Return the (X, Y) coordinate for the center point of the cell that contains the specified text.  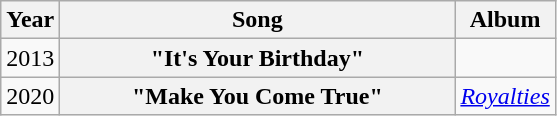
Song (258, 20)
2013 (30, 58)
"Make You Come True" (258, 96)
"It's Your Birthday" (258, 58)
2020 (30, 96)
Year (30, 20)
Royalties (505, 96)
Album (505, 20)
